For the text-containing cell, return its midpoint in (X, Y) coordinate format. 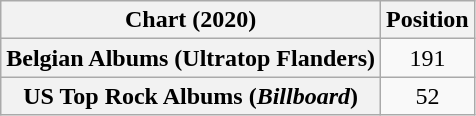
US Top Rock Albums (Billboard) (191, 96)
Belgian Albums (Ultratop Flanders) (191, 58)
52 (428, 96)
191 (428, 58)
Position (428, 20)
Chart (2020) (191, 20)
